Provide the (X, Y) coordinate of the cell's center where the given text is located.  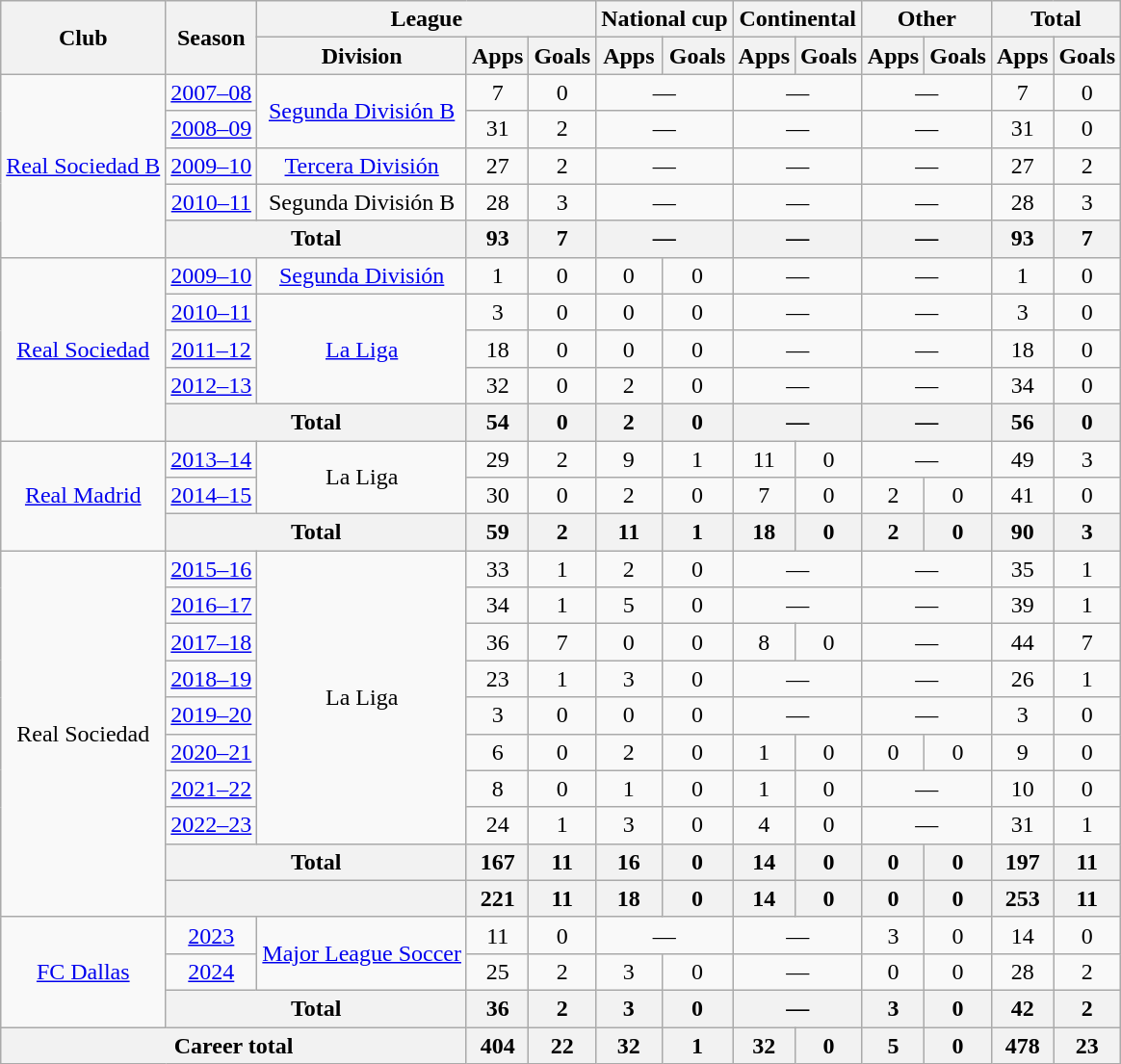
39 (1022, 606)
44 (1022, 642)
22 (562, 1045)
Other (926, 19)
2018–19 (212, 679)
Segunda División (362, 275)
29 (497, 459)
54 (497, 422)
25 (497, 972)
Tercera División (362, 166)
2019–20 (212, 715)
2015–16 (212, 569)
478 (1022, 1045)
253 (1022, 898)
2007–08 (212, 92)
90 (1022, 532)
42 (1022, 1008)
404 (497, 1045)
30 (497, 496)
Major League Soccer (362, 953)
Real Madrid (83, 496)
2024 (212, 972)
FC Dallas (83, 972)
26 (1022, 679)
4 (764, 825)
41 (1022, 496)
2014–15 (212, 496)
2021–22 (212, 789)
2016–17 (212, 606)
2022–23 (212, 825)
Division (362, 56)
56 (1022, 422)
35 (1022, 569)
2013–14 (212, 459)
League (427, 19)
Continental (797, 19)
2023 (212, 935)
2008–09 (212, 129)
2017–18 (212, 642)
2011–12 (212, 349)
Real Sociedad B (83, 166)
6 (497, 752)
National cup (665, 19)
59 (497, 532)
2020–21 (212, 752)
221 (497, 898)
2012–13 (212, 385)
10 (1022, 789)
167 (497, 862)
197 (1022, 862)
16 (629, 862)
33 (497, 569)
Career total (234, 1045)
49 (1022, 459)
Club (83, 38)
24 (497, 825)
Season (212, 38)
